For the text-containing cell, return its midpoint in (x, y) coordinate format. 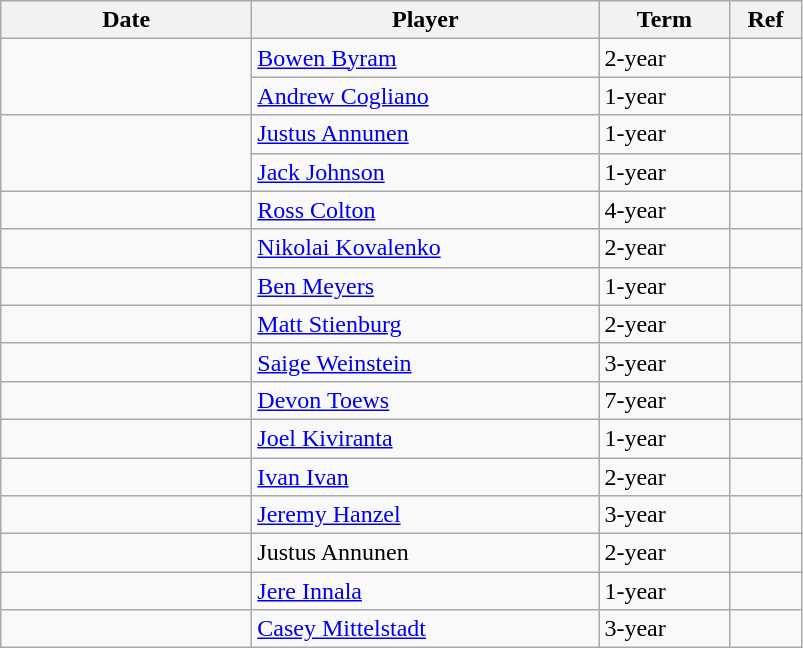
Ref (766, 20)
Matt Stienburg (426, 324)
Jack Johnson (426, 172)
Ivan Ivan (426, 477)
4-year (664, 210)
Date (126, 20)
Nikolai Kovalenko (426, 248)
Andrew Cogliano (426, 96)
Devon Toews (426, 400)
Player (426, 20)
Jeremy Hanzel (426, 515)
Jere Innala (426, 591)
Saige Weinstein (426, 362)
Casey Mittelstadt (426, 629)
Joel Kiviranta (426, 438)
Ross Colton (426, 210)
Term (664, 20)
7-year (664, 400)
Ben Meyers (426, 286)
Bowen Byram (426, 58)
